Locate the cell with the specified text and output its (x, y) center coordinate. 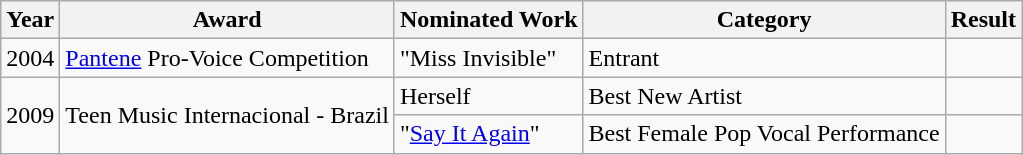
Result (983, 20)
Award (228, 20)
Best Female Pop Vocal Performance (764, 134)
Nominated Work (488, 20)
Herself (488, 96)
Teen Music Internacional - Brazil (228, 115)
Year (30, 20)
"Miss Invisible" (488, 58)
"Say It Again" (488, 134)
Entrant (764, 58)
Best New Artist (764, 96)
Pantene Pro-Voice Competition (228, 58)
2009 (30, 115)
2004 (30, 58)
Category (764, 20)
